Locate the cell with the specified text and output its [x, y] center coordinate. 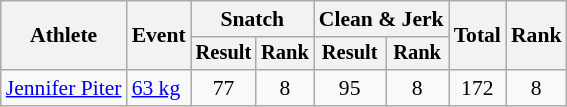
Snatch [252, 19]
Athlete [64, 36]
Event [159, 36]
63 kg [159, 88]
77 [224, 88]
Total [478, 36]
Jennifer Piter [64, 88]
172 [478, 88]
95 [350, 88]
Clean & Jerk [382, 19]
